Scan for the cell matching the given text and deliver its (x, y) coordinate at center. 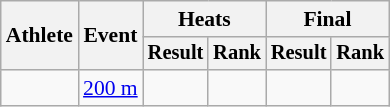
Athlete (40, 36)
Final (328, 19)
Event (110, 36)
Heats (204, 19)
200 m (110, 88)
